Find where the given text appears and provide that cell's center as [X, Y] coordinate. 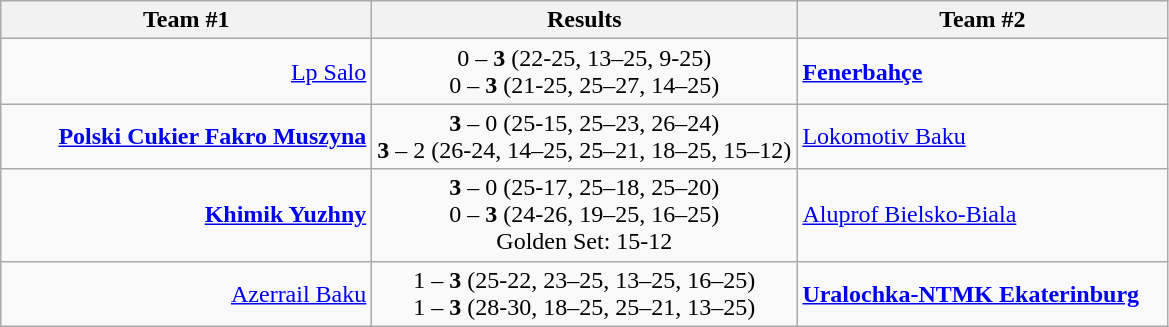
Aluprof Bielsko-Biala [982, 215]
0 – 3 (22-25, 13–25, 9-25) 0 – 3 (21-25, 25–27, 14–25) [584, 72]
Azerrail Baku [186, 294]
Polski Cukier Fakro Muszyna [186, 136]
Lokomotiv Baku [982, 136]
Team #1 [186, 20]
Khimik Yuzhny [186, 215]
Results [584, 20]
Fenerbahçe [982, 72]
3 – 0 (25-15, 25–23, 26–24) 3 – 2 (26-24, 14–25, 25–21, 18–25, 15–12) [584, 136]
Lp Salo [186, 72]
1 – 3 (25-22, 23–25, 13–25, 16–25) 1 – 3 (28-30, 18–25, 25–21, 13–25) [584, 294]
3 – 0 (25-17, 25–18, 25–20) 0 – 3 (24-26, 19–25, 16–25) Golden Set: 15-12 [584, 215]
Team #2 [982, 20]
Uralochka-NTMK Ekaterinburg [982, 294]
